Return the (X, Y) coordinate for the center point of the cell that contains the specified text.  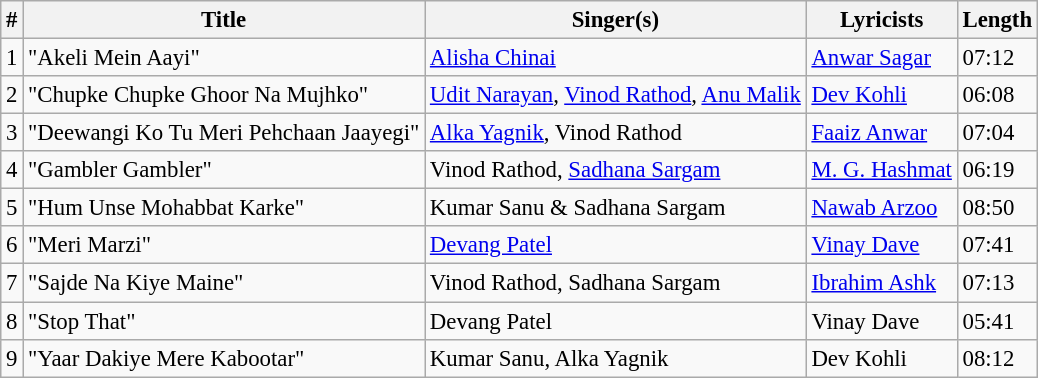
05:41 (997, 321)
06:08 (997, 95)
Title (224, 20)
9 (12, 358)
"Stop That" (224, 321)
"Deewangi Ko Tu Meri Pehchaan Jaayegi" (224, 133)
"Gambler Gambler" (224, 170)
07:41 (997, 245)
1 (12, 58)
4 (12, 170)
Udit Narayan, Vinod Rathod, Anu Malik (616, 95)
"Chupke Chupke Ghoor Na Mujhko" (224, 95)
"Meri Marzi" (224, 245)
"Akeli Mein Aayi" (224, 58)
"Yaar Dakiye Mere Kabootar" (224, 358)
Faaiz Anwar (882, 133)
07:04 (997, 133)
07:12 (997, 58)
Alisha Chinai (616, 58)
"Sajde Na Kiye Maine" (224, 283)
"Hum Unse Mohabbat Karke" (224, 208)
07:13 (997, 283)
Nawab Arzoo (882, 208)
Alka Yagnik, Vinod Rathod (616, 133)
08:50 (997, 208)
Anwar Sagar (882, 58)
Ibrahim Ashk (882, 283)
Kumar Sanu, Alka Yagnik (616, 358)
M. G. Hashmat (882, 170)
Lyricists (882, 20)
Length (997, 20)
Singer(s) (616, 20)
3 (12, 133)
# (12, 20)
8 (12, 321)
6 (12, 245)
2 (12, 95)
08:12 (997, 358)
7 (12, 283)
Kumar Sanu & Sadhana Sargam (616, 208)
06:19 (997, 170)
5 (12, 208)
